Extract the (x, y) coordinate from the center of the cell holding the provided text.  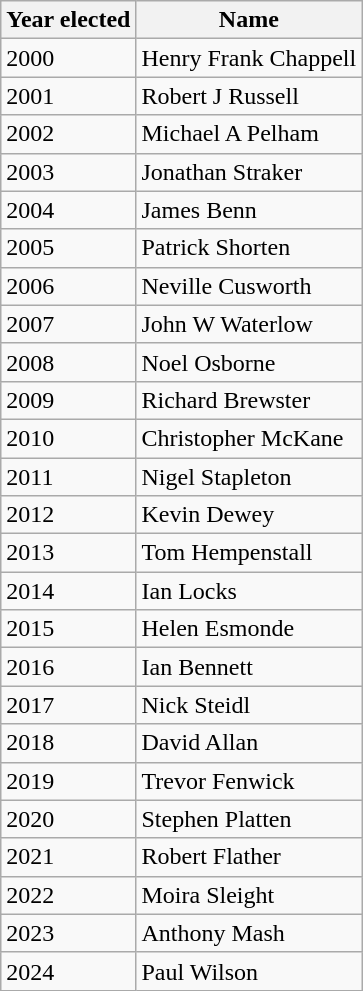
Michael A Pelham (249, 134)
2020 (68, 819)
2012 (68, 515)
Nigel Stapleton (249, 477)
2024 (68, 971)
Name (249, 20)
Henry Frank Chappell (249, 58)
2006 (68, 286)
Kevin Dewey (249, 515)
2017 (68, 705)
2007 (68, 324)
Noel Osborne (249, 362)
2013 (68, 553)
Year elected (68, 20)
Ian Locks (249, 591)
Paul Wilson (249, 971)
2016 (68, 667)
2000 (68, 58)
Tom Hempenstall (249, 553)
Moira Sleight (249, 895)
2009 (68, 400)
2014 (68, 591)
John W Waterlow (249, 324)
2008 (68, 362)
2001 (68, 96)
Robert Flather (249, 857)
Christopher McKane (249, 438)
2019 (68, 781)
2010 (68, 438)
2022 (68, 895)
2021 (68, 857)
2015 (68, 629)
2018 (68, 743)
2004 (68, 210)
Anthony Mash (249, 933)
2023 (68, 933)
Richard Brewster (249, 400)
Patrick Shorten (249, 248)
Jonathan Straker (249, 172)
Trevor Fenwick (249, 781)
David Allan (249, 743)
2002 (68, 134)
Nick Steidl (249, 705)
Robert J Russell (249, 96)
Neville Cusworth (249, 286)
2011 (68, 477)
Ian Bennett (249, 667)
Stephen Platten (249, 819)
2005 (68, 248)
James Benn (249, 210)
Helen Esmonde (249, 629)
2003 (68, 172)
